For the text-containing cell, return its midpoint in (x, y) coordinate format. 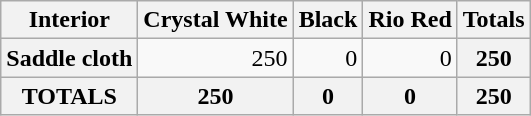
TOTALS (70, 96)
Crystal White (216, 20)
Rio Red (410, 20)
Saddle cloth (70, 58)
Totals (494, 20)
Black (328, 20)
Interior (70, 20)
